Detect which cell encompasses the target text, then output its [x, y] center coordinate. 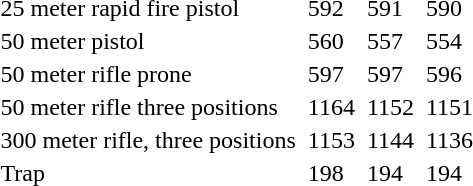
1144 [390, 140]
1152 [390, 107]
1153 [331, 140]
560 [331, 41]
1164 [331, 107]
557 [390, 41]
